For the text-containing cell, return its midpoint in [X, Y] coordinate format. 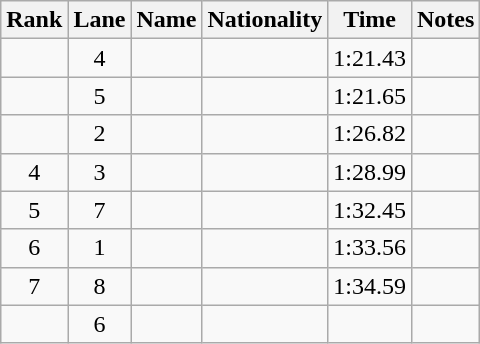
Notes [445, 20]
8 [100, 286]
1:34.59 [370, 286]
1 [100, 248]
2 [100, 134]
1:21.43 [370, 58]
1:28.99 [370, 172]
Time [370, 20]
1:33.56 [370, 248]
Lane [100, 20]
1:21.65 [370, 96]
Rank [34, 20]
3 [100, 172]
Name [166, 20]
Nationality [265, 20]
1:32.45 [370, 210]
1:26.82 [370, 134]
